From the cell containing the given text, extract its center point as [X, Y] coordinate. 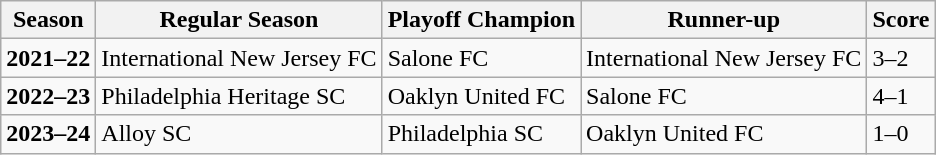
2022–23 [48, 96]
Score [901, 20]
1–0 [901, 134]
Playoff Champion [481, 20]
Runner-up [724, 20]
Regular Season [239, 20]
Philadelphia Heritage SC [239, 96]
Alloy SC [239, 134]
2021–22 [48, 58]
Philadelphia SC [481, 134]
3–2 [901, 58]
2023–24 [48, 134]
Season [48, 20]
4–1 [901, 96]
